Return the (x, y) coordinate for the center point of the cell that contains the specified text.  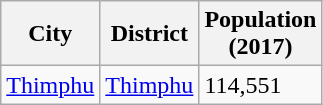
114,551 (260, 85)
District (150, 34)
Population (2017) (260, 34)
City (50, 34)
